Find where the given text appears and provide that cell's center as [x, y] coordinate. 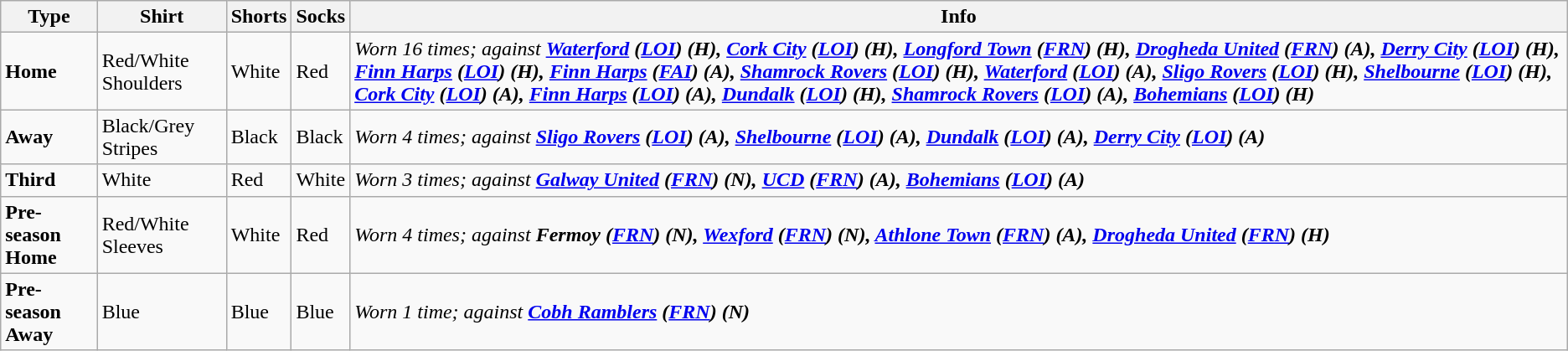
Pre-season Home [49, 235]
Black/Grey Stripes [162, 137]
Worn 1 time; against Cobh Ramblers (FRN) (N) [959, 312]
Socks [321, 17]
Shorts [259, 17]
Shirt [162, 17]
Type [49, 17]
Red/White Sleeves [162, 235]
Red/White Shoulders [162, 71]
Third [49, 180]
Home [49, 71]
Info [959, 17]
Worn 4 times; against Fermoy (FRN) (N), Wexford (FRN) (N), Athlone Town (FRN) (A), Drogheda United (FRN) (H) [959, 235]
Pre-season Away [49, 312]
Worn 3 times; against Galway United (FRN) (N), UCD (FRN) (A), Bohemians (LOI) (A) [959, 180]
Away [49, 137]
Worn 4 times; against Sligo Rovers (LOI) (A), Shelbourne (LOI) (A), Dundalk (LOI) (A), Derry City (LOI) (A) [959, 137]
